Find where the given text appears and provide that cell's center as (x, y) coordinate. 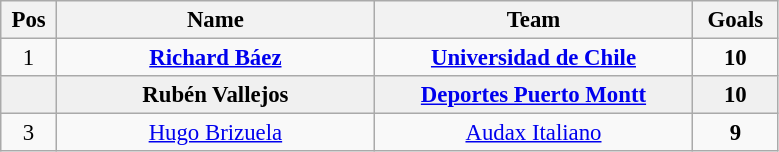
Richard Báez (215, 58)
9 (736, 133)
Audax Italiano (533, 133)
1 (29, 58)
Hugo Brizuela (215, 133)
Deportes Puerto Montt (533, 95)
Goals (736, 20)
Team (533, 20)
Universidad de Chile (533, 58)
3 (29, 133)
Rubén Vallejos (215, 95)
Name (215, 20)
Pos (29, 20)
